Find where the given text appears and provide that cell's center as (x, y) coordinate. 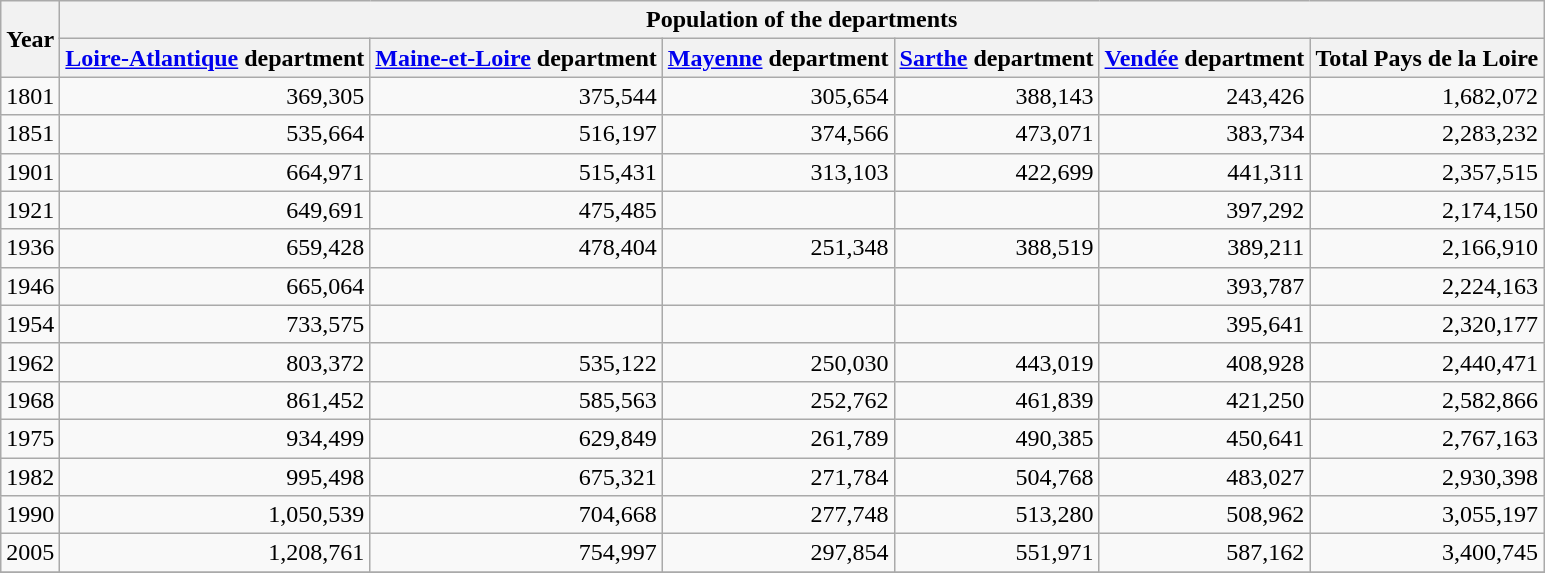
389,211 (1204, 248)
535,122 (516, 362)
478,404 (516, 248)
388,519 (996, 248)
2,767,163 (1427, 438)
2005 (30, 553)
2,224,163 (1427, 286)
1982 (30, 477)
375,544 (516, 96)
515,431 (516, 172)
Population of the departments (802, 20)
450,641 (1204, 438)
490,385 (996, 438)
313,103 (778, 172)
395,641 (1204, 324)
2,357,515 (1427, 172)
1,208,761 (215, 553)
Mayenne department (778, 58)
250,030 (778, 362)
1901 (30, 172)
1990 (30, 515)
Total Pays de la Loire (1427, 58)
Vendée department (1204, 58)
1,050,539 (215, 515)
Loire-Atlantique department (215, 58)
252,762 (778, 400)
861,452 (215, 400)
251,348 (778, 248)
3,400,745 (1427, 553)
995,498 (215, 477)
2,283,232 (1427, 134)
297,854 (778, 553)
461,839 (996, 400)
1851 (30, 134)
483,027 (1204, 477)
243,426 (1204, 96)
2,166,910 (1427, 248)
1975 (30, 438)
551,971 (996, 553)
2,174,150 (1427, 210)
535,664 (215, 134)
421,250 (1204, 400)
441,311 (1204, 172)
704,668 (516, 515)
Sarthe department (996, 58)
475,485 (516, 210)
3,055,197 (1427, 515)
261,789 (778, 438)
422,699 (996, 172)
408,928 (1204, 362)
443,019 (996, 362)
271,784 (778, 477)
934,499 (215, 438)
Year (30, 39)
803,372 (215, 362)
513,280 (996, 515)
516,197 (516, 134)
1946 (30, 286)
1962 (30, 362)
1936 (30, 248)
585,563 (516, 400)
733,575 (215, 324)
665,064 (215, 286)
2,930,398 (1427, 477)
374,566 (778, 134)
393,787 (1204, 286)
1954 (30, 324)
473,071 (996, 134)
277,748 (778, 515)
675,321 (516, 477)
1921 (30, 210)
369,305 (215, 96)
1,682,072 (1427, 96)
649,691 (215, 210)
2,582,866 (1427, 400)
2,320,177 (1427, 324)
383,734 (1204, 134)
1801 (30, 96)
1968 (30, 400)
508,962 (1204, 515)
Maine-et-Loire department (516, 58)
659,428 (215, 248)
587,162 (1204, 553)
664,971 (215, 172)
754,997 (516, 553)
629,849 (516, 438)
504,768 (996, 477)
305,654 (778, 96)
2,440,471 (1427, 362)
388,143 (996, 96)
397,292 (1204, 210)
